Pinpoint the cell where the given text exists, returning its [x, y] midpoint coordinate. 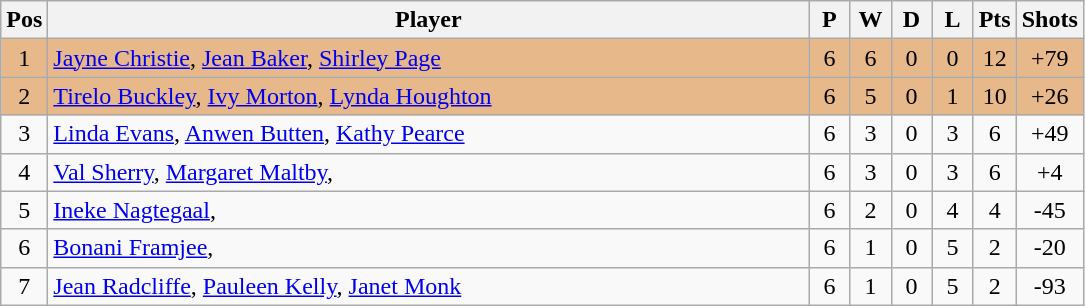
Tirelo Buckley, Ivy Morton, Lynda Houghton [428, 96]
L [952, 20]
-93 [1050, 286]
Ineke Nagtegaal, [428, 210]
Val Sherry, Margaret Maltby, [428, 172]
W [870, 20]
Linda Evans, Anwen Butten, Kathy Pearce [428, 134]
Player [428, 20]
Jean Radcliffe, Pauleen Kelly, Janet Monk [428, 286]
+79 [1050, 58]
10 [994, 96]
+4 [1050, 172]
-45 [1050, 210]
D [912, 20]
+26 [1050, 96]
+49 [1050, 134]
Pos [24, 20]
-20 [1050, 248]
Jayne Christie, Jean Baker, Shirley Page [428, 58]
7 [24, 286]
Shots [1050, 20]
P [830, 20]
Pts [994, 20]
12 [994, 58]
Bonani Framjee, [428, 248]
